Pinpoint the cell where the given text exists, returning its (X, Y) midpoint coordinate. 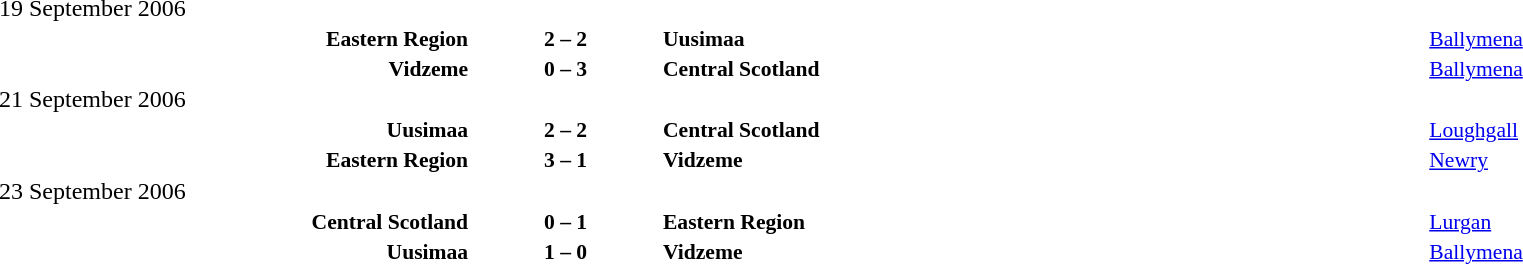
3 – 1 (566, 160)
Vidzeme (1044, 160)
0 – 3 (566, 68)
0 – 1 (566, 222)
Eastern Region (1044, 222)
Uusimaa (1044, 38)
